Find where the given text appears and provide that cell's center as [X, Y] coordinate. 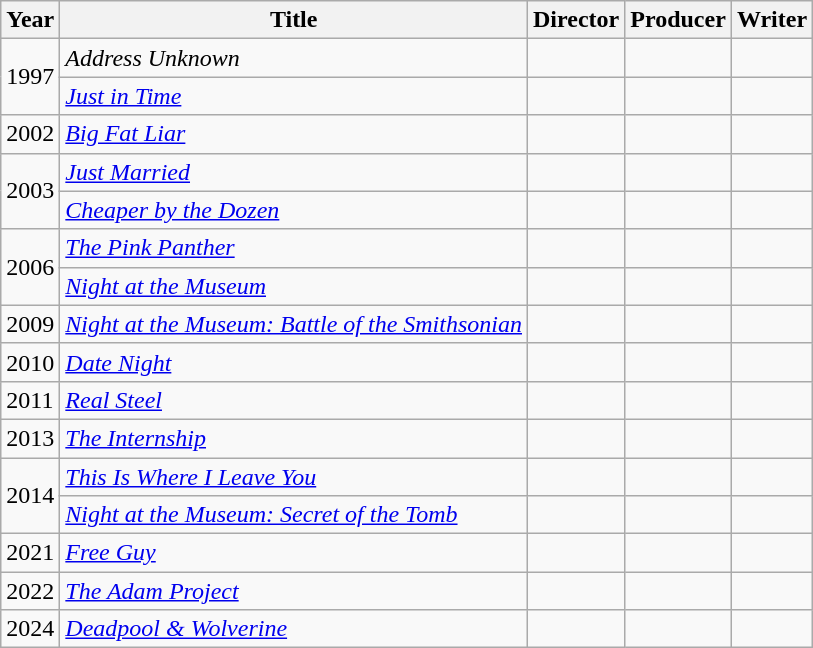
The Internship [294, 438]
Night at the Museum: Battle of the Smithsonian [294, 324]
Writer [772, 20]
Address Unknown [294, 58]
Title [294, 20]
2014 [30, 496]
The Adam Project [294, 591]
Director [576, 20]
Big Fat Liar [294, 134]
Cheaper by the Dozen [294, 210]
2010 [30, 362]
Free Guy [294, 553]
This Is Where I Leave You [294, 477]
Year [30, 20]
2013 [30, 438]
2009 [30, 324]
1997 [30, 77]
2021 [30, 553]
Night at the Museum [294, 286]
2024 [30, 629]
Just Married [294, 172]
2011 [30, 400]
Real Steel [294, 400]
Deadpool & Wolverine [294, 629]
Night at the Museum: Secret of the Tomb [294, 515]
2003 [30, 191]
2022 [30, 591]
2006 [30, 267]
Date Night [294, 362]
2002 [30, 134]
The Pink Panther [294, 248]
Producer [678, 20]
Just in Time [294, 96]
